Return [X, Y] of the center of cell containing provided text 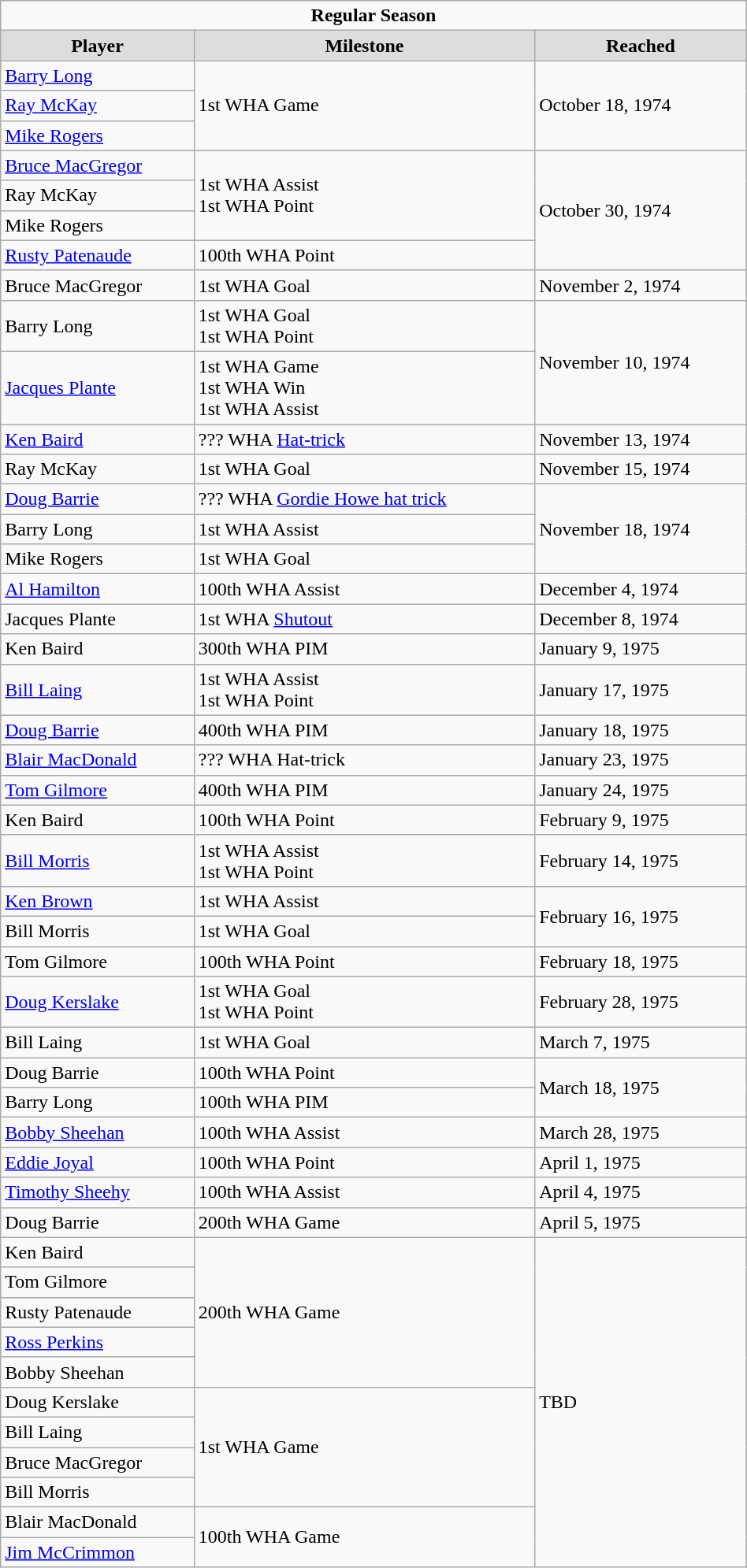
November 10, 1974 [641, 362]
November 2, 1974 [641, 285]
November 15, 1974 [641, 469]
February 9, 1975 [641, 820]
April 4, 1975 [641, 1192]
January 23, 1975 [641, 760]
100th WHA PIM [364, 1103]
March 28, 1975 [641, 1132]
April 1, 1975 [641, 1162]
April 5, 1975 [641, 1222]
October 30, 1974 [641, 210]
March 18, 1975 [641, 1088]
Reached [641, 46]
January 17, 1975 [641, 690]
100th WHA Game [364, 1537]
Player [98, 46]
January 9, 1975 [641, 649]
December 8, 1974 [641, 619]
November 18, 1974 [641, 529]
300th WHA PIM [364, 649]
Eddie Joyal [98, 1162]
Ross Perkins [98, 1342]
October 18, 1974 [641, 106]
February 18, 1975 [641, 962]
1st WHA Shutout [364, 619]
1st WHA Game1st WHA Win1st WHA Assist [364, 387]
March 7, 1975 [641, 1043]
Jim McCrimmon [98, 1552]
??? WHA Gordie Howe hat trick [364, 499]
Al Hamilton [98, 589]
February 28, 1975 [641, 1002]
January 18, 1975 [641, 730]
December 4, 1974 [641, 589]
Regular Season [373, 16]
November 13, 1974 [641, 439]
Ken Brown [98, 901]
January 24, 1975 [641, 790]
Timothy Sheehy [98, 1192]
TBD [641, 1402]
Milestone [364, 46]
February 14, 1975 [641, 860]
February 16, 1975 [641, 916]
